Return the [x, y] coordinate for the center point of the cell that contains the specified text.  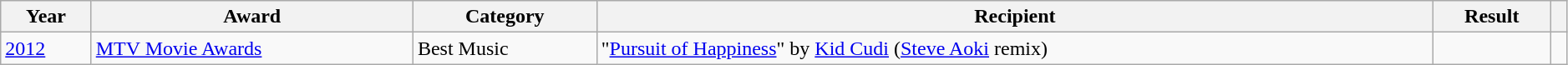
"Pursuit of Happiness" by Kid Cudi (Steve Aoki remix) [1014, 48]
Year [46, 17]
Result [1492, 17]
Award [252, 17]
2012 [46, 48]
Recipient [1014, 17]
Best Music [505, 48]
MTV Movie Awards [252, 48]
Category [505, 17]
